Scan for the cell matching the given text and deliver its [x, y] coordinate at center. 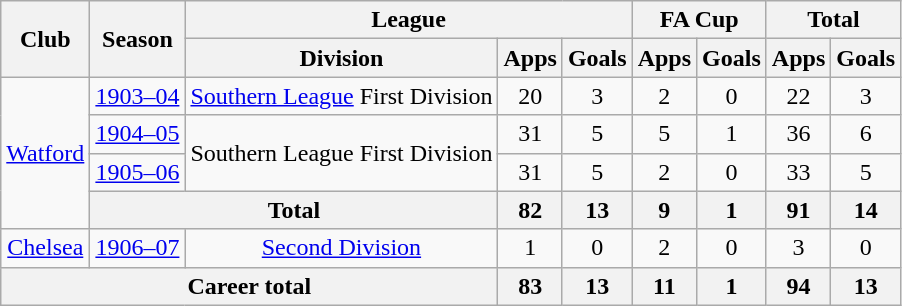
League [408, 20]
82 [530, 210]
1903–04 [138, 96]
36 [798, 134]
83 [530, 286]
94 [798, 286]
Division [342, 58]
Chelsea [46, 248]
1906–07 [138, 248]
9 [664, 210]
14 [866, 210]
Watford [46, 153]
1905–06 [138, 172]
Season [138, 39]
22 [798, 96]
Second Division [342, 248]
6 [866, 134]
Club [46, 39]
20 [530, 96]
11 [664, 286]
FA Cup [699, 20]
91 [798, 210]
1904–05 [138, 134]
33 [798, 172]
Career total [250, 286]
